Provide the [X, Y] coordinate of the cell's center where the given text is located.  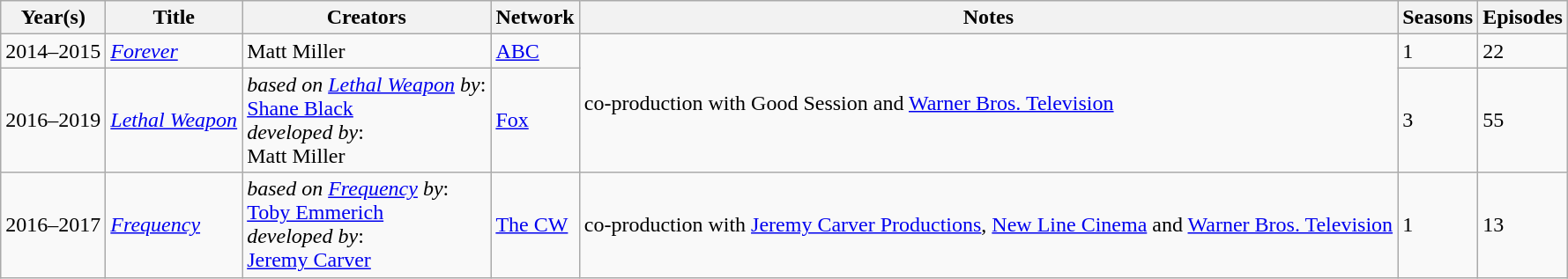
The CW [535, 225]
Year(s) [53, 18]
ABC [535, 51]
Episodes [1523, 18]
Network [535, 18]
Matt Miller [367, 51]
co-production with Jeremy Carver Productions, New Line Cinema and Warner Bros. Television [988, 225]
2016–2019 [53, 120]
co-production with Good Session and Warner Bros. Television [988, 104]
55 [1523, 120]
based on Frequency by:Toby Emmerichdeveloped by:Jeremy Carver [367, 225]
Forever [175, 51]
2016–2017 [53, 225]
Notes [988, 18]
Lethal Weapon [175, 120]
2014–2015 [53, 51]
13 [1523, 225]
3 [1438, 120]
Fox [535, 120]
Seasons [1438, 18]
Creators [367, 18]
based on Lethal Weapon by:Shane Blackdeveloped by:Matt Miller [367, 120]
Frequency [175, 225]
Title [175, 18]
22 [1523, 51]
